Output the [x, y] coordinate of the center of the cell containing the given text.  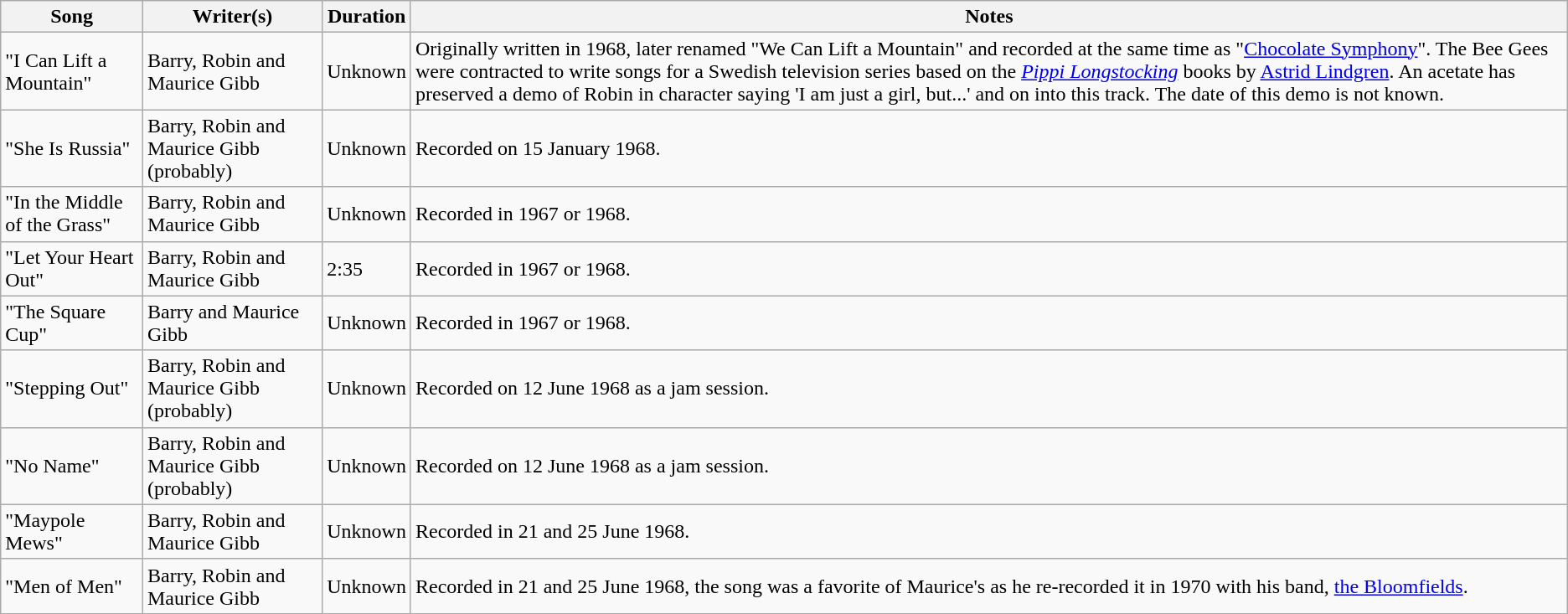
Notes [988, 17]
Recorded in 21 and 25 June 1968, the song was a favorite of Maurice's as he re-recorded it in 1970 with his band, the Bloomfields. [988, 586]
"Maypole Mews" [72, 531]
Barry and Maurice Gibb [232, 323]
"The Square Cup" [72, 323]
Duration [367, 17]
Recorded on 15 January 1968. [988, 148]
"Men of Men" [72, 586]
"Let Your Heart Out" [72, 268]
"In the Middle of the Grass" [72, 214]
"No Name" [72, 466]
Song [72, 17]
"Stepping Out" [72, 389]
Writer(s) [232, 17]
"She Is Russia" [72, 148]
"I Can Lift a Mountain" [72, 71]
2:35 [367, 268]
Recorded in 21 and 25 June 1968. [988, 531]
